Search for the cell housing the specified text and yield its [X, Y] center coordinate. 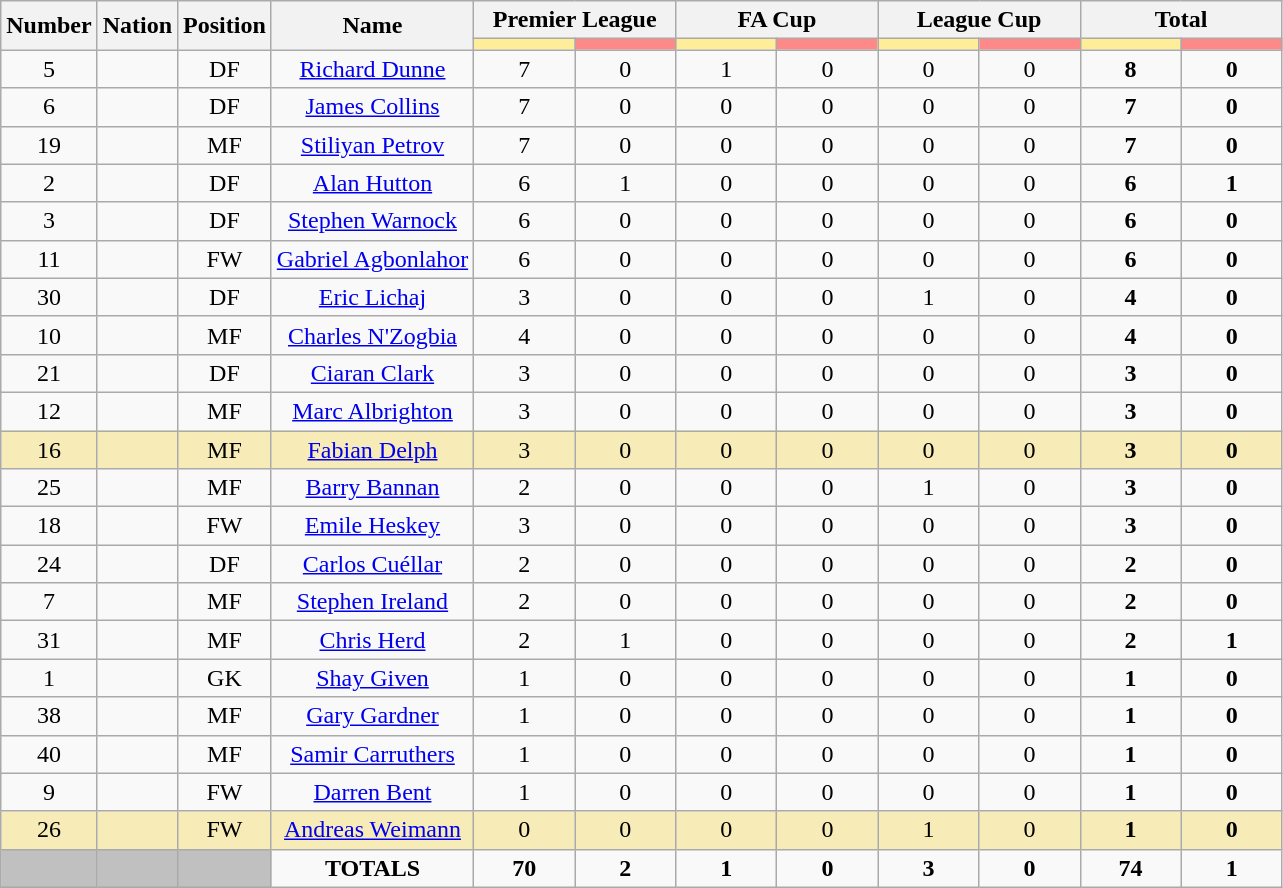
Total [1181, 20]
Alan Hutton [372, 183]
Shay Given [372, 678]
Stephen Ireland [372, 602]
21 [49, 373]
Darren Bent [372, 792]
19 [49, 145]
Name [372, 26]
League Cup [979, 20]
70 [524, 868]
Andreas Weimann [372, 830]
Fabian Delph [372, 449]
Gary Gardner [372, 716]
9 [49, 792]
FA Cup [777, 20]
Charles N'Zogbia [372, 335]
18 [49, 526]
Carlos Cuéllar [372, 564]
25 [49, 488]
12 [49, 411]
Barry Bannan [372, 488]
Emile Heskey [372, 526]
Position [225, 26]
Eric Lichaj [372, 297]
GK [225, 678]
Stiliyan Petrov [372, 145]
Gabriel Agbonlahor [372, 259]
26 [49, 830]
TOTALS [372, 868]
Nation [137, 26]
Premier League [575, 20]
16 [49, 449]
Ciaran Clark [372, 373]
James Collins [372, 107]
Chris Herd [372, 640]
24 [49, 564]
31 [49, 640]
5 [49, 69]
Richard Dunne [372, 69]
38 [49, 716]
8 [1130, 69]
Marc Albrighton [372, 411]
10 [49, 335]
11 [49, 259]
Stephen Warnock [372, 221]
Number [49, 26]
Samir Carruthers [372, 754]
40 [49, 754]
30 [49, 297]
74 [1130, 868]
